Return (x, y) of the center of cell containing provided text 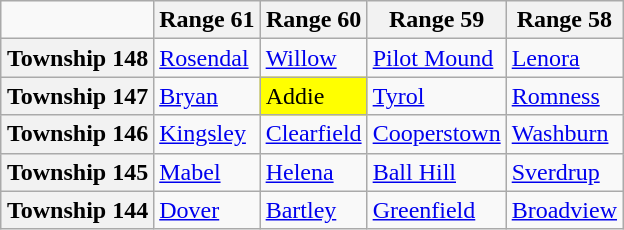
Tyrol (436, 96)
Addie (314, 96)
Kingsley (207, 134)
Township 147 (77, 96)
Helena (314, 172)
Bryan (207, 96)
Cooperstown (436, 134)
Romness (564, 96)
Broadview (564, 210)
Sverdrup (564, 172)
Township 146 (77, 134)
Township 144 (77, 210)
Range 60 (314, 20)
Bartley (314, 210)
Ball Hill (436, 172)
Township 145 (77, 172)
Mabel (207, 172)
Lenora (564, 58)
Rosendal (207, 58)
Range 61 (207, 20)
Dover (207, 210)
Willow (314, 58)
Clearfield (314, 134)
Greenfield (436, 210)
Township 148 (77, 58)
Range 59 (436, 20)
Washburn (564, 134)
Range 58 (564, 20)
Pilot Mound (436, 58)
